Determine the (X, Y) coordinate at the center of the cell enclosing the given text.  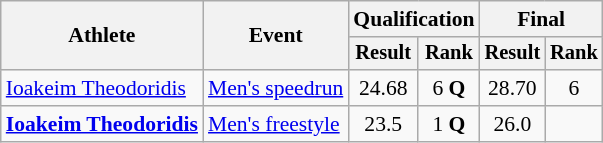
Athlete (102, 36)
6 Q (448, 88)
26.0 (513, 124)
24.68 (383, 88)
23.5 (383, 124)
28.70 (513, 88)
1 Q (448, 124)
6 (574, 88)
Men's speedrun (276, 88)
Men's freestyle (276, 124)
Qualification (414, 19)
Final (542, 19)
Event (276, 36)
